Return [x, y] of the center of cell containing provided text 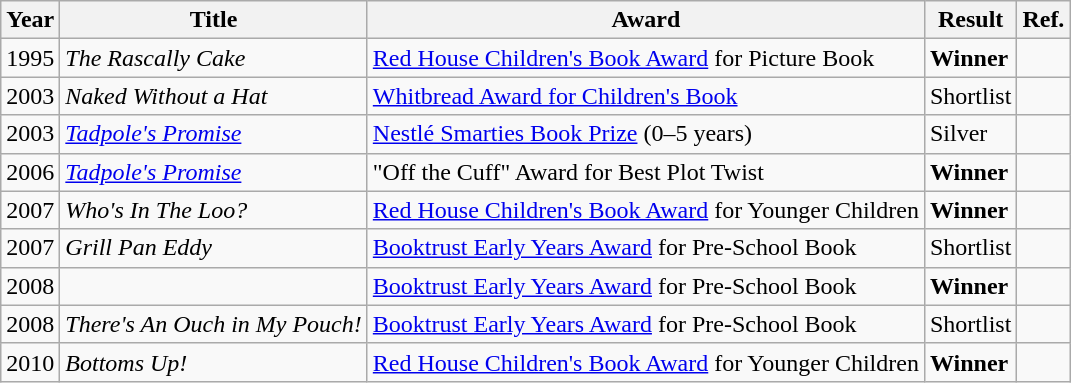
Whitbread Award for Children's Book [646, 96]
There's An Ouch in My Pouch! [214, 324]
Who's In The Loo? [214, 210]
Naked Without a Hat [214, 96]
Red House Children's Book Award for Picture Book [646, 58]
Bottoms Up! [214, 362]
2010 [30, 362]
Silver [970, 134]
Grill Pan Eddy [214, 248]
Result [970, 20]
Title [214, 20]
1995 [30, 58]
Award [646, 20]
The Rascally Cake [214, 58]
Year [30, 20]
Nestlé Smarties Book Prize (0–5 years) [646, 134]
"Off the Cuff" Award for Best Plot Twist [646, 172]
2006 [30, 172]
Ref. [1044, 20]
